Detect which cell encompasses the target text, then output its (x, y) center coordinate. 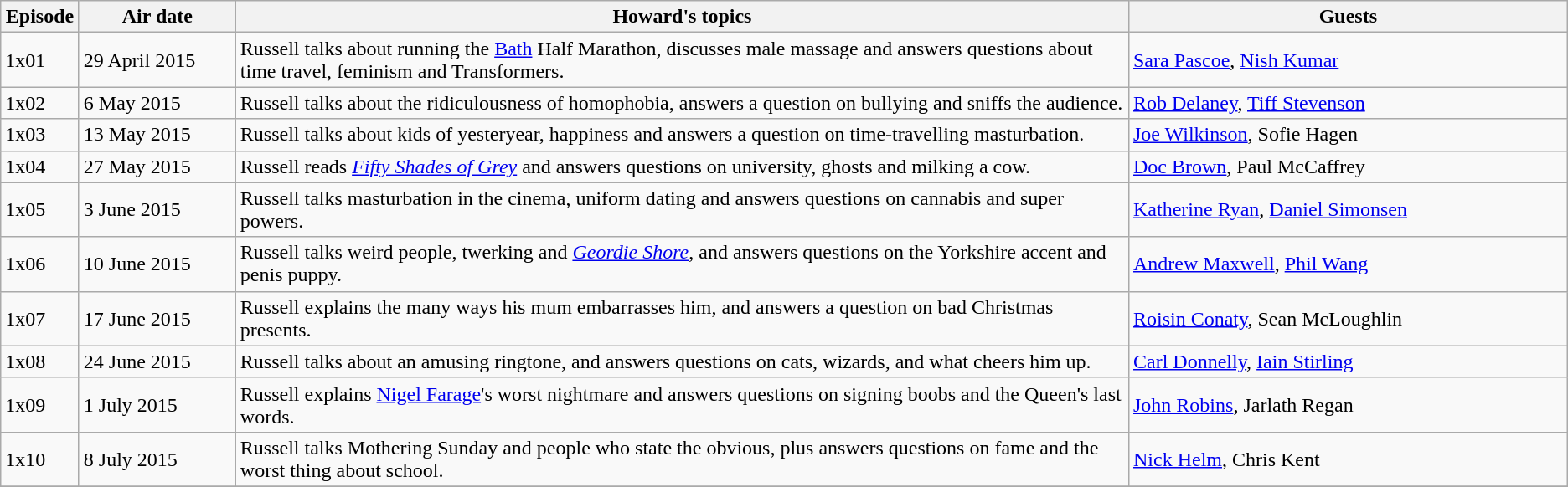
Russell talks about kids of yesteryear, happiness and answers a question on time-travelling masturbation. (682, 135)
8 July 2015 (157, 459)
1x07 (40, 318)
Andrew Maxwell, Phil Wang (1348, 264)
6 May 2015 (157, 103)
Russell explains Nigel Farage's worst nightmare and answers questions on signing boobs and the Queen's last words. (682, 405)
Russell explains the many ways his mum embarrasses him, and answers a question on bad Christmas presents. (682, 318)
Russell talks Mothering Sunday and people who state the obvious, plus answers questions on fame and the worst thing about school. (682, 459)
Katherine Ryan, Daniel Simonsen (1348, 209)
Rob Delaney, Tiff Stevenson (1348, 103)
Carl Donnelly, Iain Stirling (1348, 361)
Russell talks about the ridiculousness of homophobia, answers a question on bullying and sniffs the audience. (682, 103)
1x05 (40, 209)
Russell talks masturbation in the cinema, uniform dating and answers questions on cannabis and super powers. (682, 209)
Russell talks weird people, twerking and Geordie Shore, and answers questions on the Yorkshire accent and penis puppy. (682, 264)
1x03 (40, 135)
Episode (40, 17)
1x06 (40, 264)
29 April 2015 (157, 60)
13 May 2015 (157, 135)
1x02 (40, 103)
Air date (157, 17)
Russell talks about an amusing ringtone, and answers questions on cats, wizards, and what cheers him up. (682, 361)
Roisin Conaty, Sean McLoughlin (1348, 318)
27 May 2015 (157, 167)
Nick Helm, Chris Kent (1348, 459)
10 June 2015 (157, 264)
3 June 2015 (157, 209)
17 June 2015 (157, 318)
John Robins, Jarlath Regan (1348, 405)
Russell talks about running the Bath Half Marathon, discusses male massage and answers questions about time travel, feminism and Transformers. (682, 60)
Doc Brown, Paul McCaffrey (1348, 167)
Sara Pascoe, Nish Kumar (1348, 60)
1x01 (40, 60)
Howard's topics (682, 17)
1x09 (40, 405)
Joe Wilkinson, Sofie Hagen (1348, 135)
1x10 (40, 459)
1 July 2015 (157, 405)
24 June 2015 (157, 361)
Guests (1348, 17)
1x04 (40, 167)
Russell reads Fifty Shades of Grey and answers questions on university, ghosts and milking a cow. (682, 167)
1x08 (40, 361)
